Output the (x, y) coordinate of the center of the cell containing the given text.  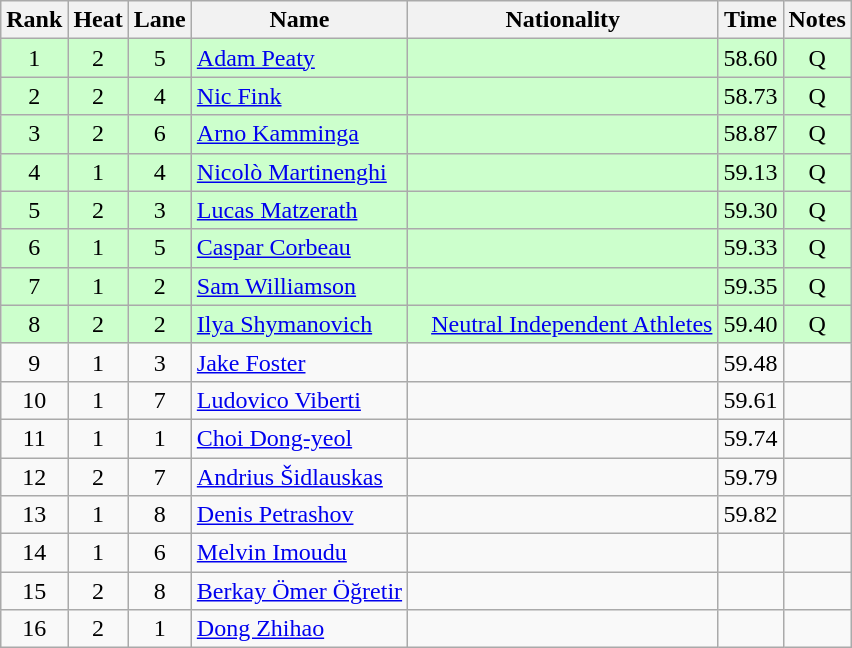
Lucas Matzerath (299, 210)
10 (34, 400)
59.82 (750, 515)
Ilya Shymanovich (299, 324)
Berkay Ömer Öğretir (299, 591)
59.79 (750, 477)
12 (34, 477)
Neutral Independent Athletes (563, 324)
Arno Kamminga (299, 134)
Heat (98, 20)
13 (34, 515)
Choi Dong-yeol (299, 438)
59.13 (750, 172)
59.33 (750, 248)
Time (750, 20)
59.35 (750, 286)
Ludovico Viberti (299, 400)
59.40 (750, 324)
Nicolò Martinenghi (299, 172)
58.87 (750, 134)
15 (34, 591)
59.61 (750, 400)
Melvin Imoudu (299, 553)
59.48 (750, 362)
Lane (160, 20)
Caspar Corbeau (299, 248)
Nationality (563, 20)
9 (34, 362)
Denis Petrashov (299, 515)
14 (34, 553)
Sam Williamson (299, 286)
59.30 (750, 210)
Rank (34, 20)
Notes (817, 20)
58.60 (750, 58)
59.74 (750, 438)
Adam Peaty (299, 58)
11 (34, 438)
Name (299, 20)
Dong Zhihao (299, 629)
16 (34, 629)
Andrius Šidlauskas (299, 477)
Nic Fink (299, 96)
Jake Foster (299, 362)
58.73 (750, 96)
